Output the (X, Y) coordinate of the center of the cell containing the given text.  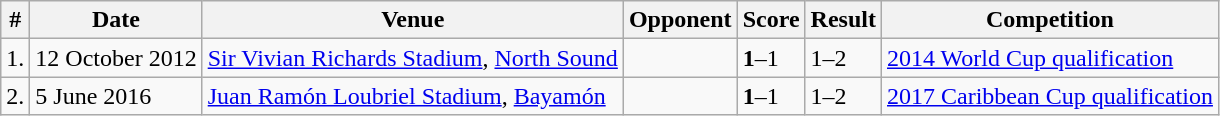
Juan Ramón Loubriel Stadium, Bayamón (412, 96)
2014 World Cup qualification (1050, 58)
12 October 2012 (116, 58)
Opponent (680, 20)
Date (116, 20)
Venue (412, 20)
5 June 2016 (116, 96)
2017 Caribbean Cup qualification (1050, 96)
# (16, 20)
Sir Vivian Richards Stadium, North Sound (412, 58)
Result (843, 20)
1. (16, 58)
2. (16, 96)
Competition (1050, 20)
Score (771, 20)
